Scan for the cell matching the given text and deliver its (X, Y) coordinate at center. 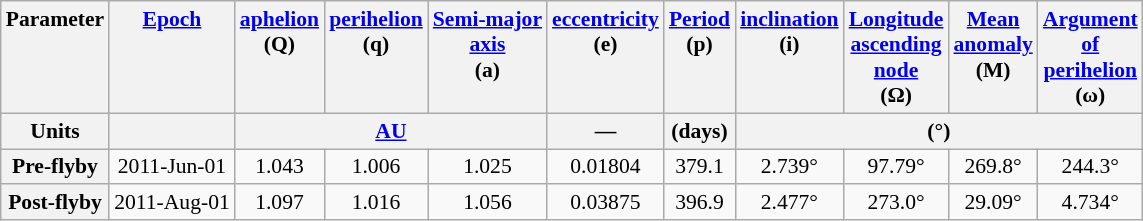
4.734° (1090, 203)
perihelion(q) (376, 57)
244.3° (1090, 167)
— (606, 131)
1.025 (488, 167)
2011-Aug-01 (172, 203)
(days) (700, 131)
1.006 (376, 167)
Post-flyby (55, 203)
eccentricity(e) (606, 57)
(°) (939, 131)
29.09° (992, 203)
269.8° (992, 167)
Pre-flyby (55, 167)
1.097 (280, 203)
Parameter (55, 57)
AU (391, 131)
Semi-majoraxis(a) (488, 57)
2.739° (789, 167)
97.79° (896, 167)
2.477° (789, 203)
Units (55, 131)
1.056 (488, 203)
Meananomaly(M) (992, 57)
273.0° (896, 203)
inclination(i) (789, 57)
0.03875 (606, 203)
1.016 (376, 203)
Period(p) (700, 57)
1.043 (280, 167)
0.01804 (606, 167)
Longitudeascendingnode(Ω) (896, 57)
379.1 (700, 167)
396.9 (700, 203)
Argumentofperihelion(ω) (1090, 57)
2011-Jun-01 (172, 167)
Epoch (172, 57)
aphelion(Q) (280, 57)
